Return [x, y] of the center of cell containing provided text 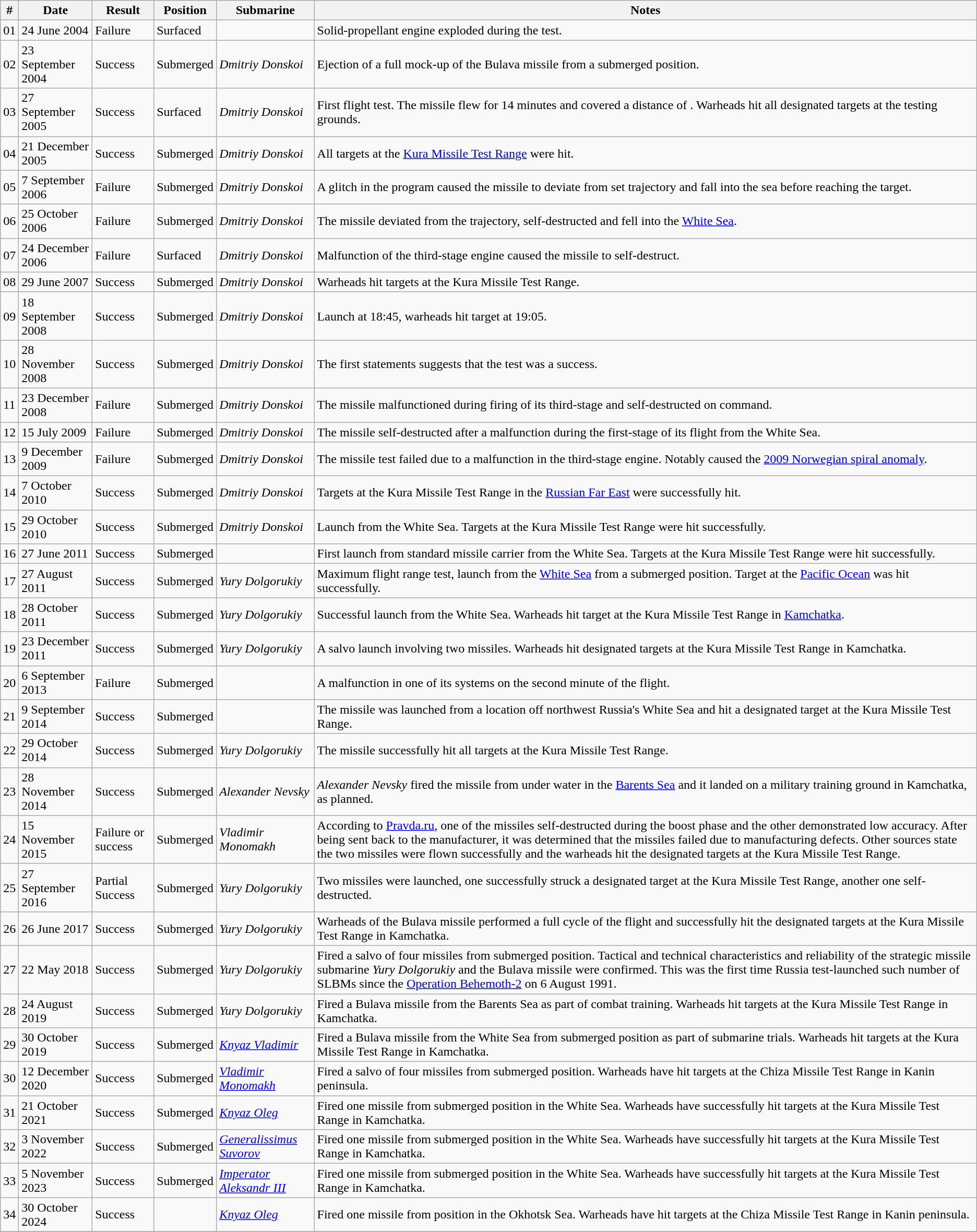
33 [9, 1181]
16 [9, 554]
24 August 2019 [55, 1011]
29 [9, 1045]
3 November 2022 [55, 1146]
Failure or success [123, 839]
30 October 2019 [55, 1045]
26 June 2017 [55, 928]
22 May 2018 [55, 969]
18 [9, 615]
09 [9, 316]
24 June 2004 [55, 30]
28 November 2014 [55, 791]
Position [185, 10]
10 [9, 364]
Solid-propellant engine exploded during the test. [645, 30]
Result [123, 10]
Fired one missile from position in the Okhotsk Sea. Warheads have hit targets at the Chiza Missile Test Range in Kanin peninsula. [645, 1214]
23 December 2011 [55, 648]
07 [9, 255]
A salvo launch involving two missiles. Warheads hit designated targets at the Kura Missile Test Range in Kamchatka. [645, 648]
First launch from standard missile carrier from the White Sea. Targets at the Kura Missile Test Range were hit successfully. [645, 554]
25 [9, 887]
Maximum flight range test, launch from the White Sea from a submerged position. Target at the Pacific Ocean was hit successfully. [645, 581]
First flight test. The missile flew for 14 minutes and covered a distance of . Warheads hit all designated targets at the testing grounds. [645, 112]
Submarine [265, 10]
Launch from the White Sea. Targets at the Kura Missile Test Range were hit successfully. [645, 527]
15 July 2009 [55, 432]
23 December 2008 [55, 405]
11 [9, 405]
5 November 2023 [55, 1181]
Two missiles were launched, one successfully struck a designated target at the Kura Missile Test Range, another one self-destructed. [645, 887]
7 October 2010 [55, 493]
23 [9, 791]
Alexander Nevsky fired the missile from under water in the Barents Sea and it landed on a military training ground in Kamchatka, as planned. [645, 791]
30 October 2024 [55, 1214]
27 August 2011 [55, 581]
19 [9, 648]
Alexander Nevsky [265, 791]
34 [9, 1214]
The missile was launched from a location off northwest Russia's White Sea and hit a designated target at the Kura Missile Test Range. [645, 716]
Malfunction of the third-stage engine caused the missile to self-destruct. [645, 255]
05 [9, 187]
29 June 2007 [55, 282]
02 [9, 64]
13 [9, 459]
27 September 2005 [55, 112]
27 June 2011 [55, 554]
Date [55, 10]
01 [9, 30]
26 [9, 928]
Generalissimus Suvorov [265, 1146]
Successful launch from the White Sea. Warheads hit target at the Kura Missile Test Range in Kamchatka. [645, 615]
Ejection of a full mock-up of the Bulava missile from a submerged position. [645, 64]
14 [9, 493]
Notes [645, 10]
Warheads hit targets at the Kura Missile Test Range. [645, 282]
28 October 2011 [55, 615]
27 [9, 969]
All targets at the Kura Missile Test Range were hit. [645, 153]
04 [9, 153]
29 October 2010 [55, 527]
06 [9, 221]
32 [9, 1146]
Imperator Aleksandr III [265, 1181]
A glitch in the program caused the missile to deviate from set trajectory and fall into the sea before reaching the target. [645, 187]
Partial Success [123, 887]
20 [9, 683]
# [9, 10]
The missile successfully hit all targets at the Kura Missile Test Range. [645, 751]
08 [9, 282]
21 [9, 716]
28 November 2008 [55, 364]
31 [9, 1113]
21 December 2005 [55, 153]
27 September 2016 [55, 887]
23 September 2004 [55, 64]
24 [9, 839]
The first statements suggests that the test was a success. [645, 364]
The missile test failed due to a malfunction in the third-stage engine. Notably caused the 2009 Norwegian spiral anomaly. [645, 459]
9 December 2009 [55, 459]
Knyaz Vladimir [265, 1045]
21 October 2021 [55, 1113]
Launch at 18:45, warheads hit target at 19:05. [645, 316]
12 [9, 432]
9 September 2014 [55, 716]
30 [9, 1079]
17 [9, 581]
29 October 2014 [55, 751]
7 September 2006 [55, 187]
24 December 2006 [55, 255]
Targets at the Kura Missile Test Range in the Russian Far East were successfully hit. [645, 493]
15 [9, 527]
15 November 2015 [55, 839]
A malfunction in one of its systems on the second minute of the flight. [645, 683]
The missile malfunctioned during firing of its third-stage and self-destructed on command. [645, 405]
6 September 2013 [55, 683]
Fired a Bulava missile from the Barents Sea as part of combat training. Warheads hit targets at the Kura Missile Test Range in Kamchatka. [645, 1011]
Fired a salvo of four missiles from submerged position. Warheads have hit targets at the Chiza Missile Test Range in Kanin peninsula. [645, 1079]
22 [9, 751]
28 [9, 1011]
25 October 2006 [55, 221]
The missile deviated from the trajectory, self-destructed and fell into the White Sea. [645, 221]
The missile self-destructed after a malfunction during the first-stage of its flight from the White Sea. [645, 432]
03 [9, 112]
18 September 2008 [55, 316]
12 December 2020 [55, 1079]
